Detect which cell encompasses the target text, then output its (X, Y) center coordinate. 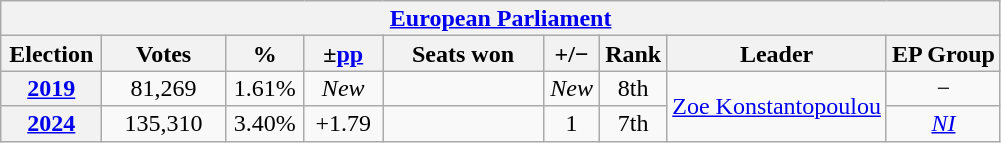
% (264, 54)
Election (52, 54)
Leader (777, 54)
2019 (52, 88)
2024 (52, 124)
Seats won (462, 54)
NI (943, 124)
EP Group (943, 54)
+1.79 (344, 124)
Zoe Konstantopoulou (777, 106)
1.61% (264, 88)
7th (634, 124)
135,310 (164, 124)
81,269 (164, 88)
+/− (572, 54)
Votes (164, 54)
− (943, 88)
±pp (344, 54)
1 (572, 124)
8th (634, 88)
Rank (634, 54)
European Parliament (501, 18)
3.40% (264, 124)
